For the text-containing cell, return its midpoint in (X, Y) coordinate format. 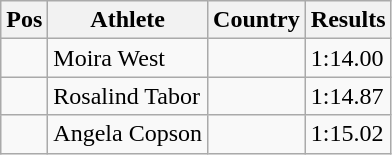
1:14.00 (348, 58)
Rosalind Tabor (128, 96)
Athlete (128, 20)
Results (348, 20)
Moira West (128, 58)
1:14.87 (348, 96)
Pos (24, 20)
Country (257, 20)
1:15.02 (348, 134)
Angela Copson (128, 134)
